Pinpoint the cell where the given text exists, returning its [x, y] midpoint coordinate. 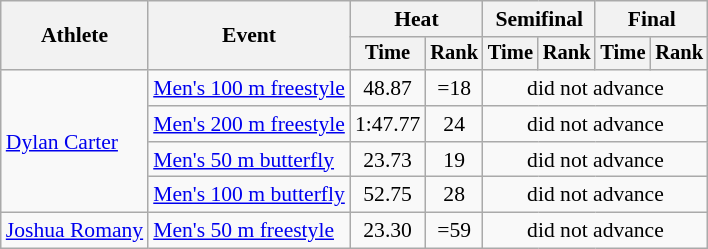
Dylan Carter [74, 141]
Athlete [74, 36]
Semifinal [539, 19]
52.75 [388, 195]
Heat [416, 19]
Men's 50 m butterfly [249, 160]
Event [249, 36]
24 [454, 124]
Final [651, 19]
Men's 100 m butterfly [249, 195]
Joshua Romany [74, 231]
=59 [454, 231]
Men's 100 m freestyle [249, 88]
1:47.77 [388, 124]
23.73 [388, 160]
19 [454, 160]
28 [454, 195]
23.30 [388, 231]
Men's 200 m freestyle [249, 124]
48.87 [388, 88]
Men's 50 m freestyle [249, 231]
=18 [454, 88]
